Detect which cell encompasses the target text, then output its (x, y) center coordinate. 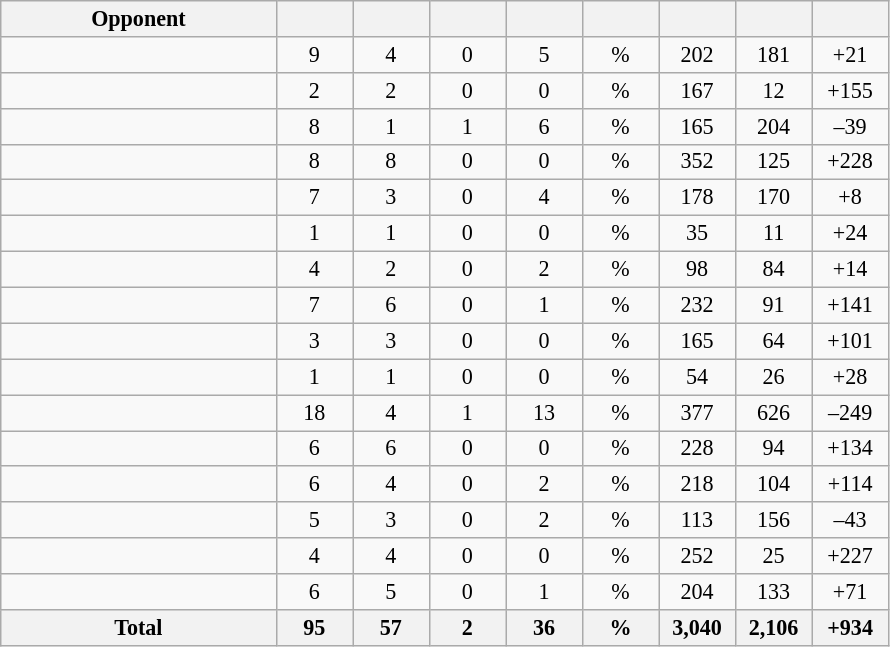
104 (774, 484)
3,040 (698, 627)
+141 (850, 305)
+114 (850, 484)
228 (698, 448)
+134 (850, 448)
218 (698, 484)
+14 (850, 269)
64 (774, 341)
9 (314, 54)
–39 (850, 126)
54 (698, 377)
84 (774, 269)
+71 (850, 591)
+28 (850, 377)
377 (698, 412)
57 (392, 627)
Total (138, 627)
125 (774, 162)
98 (698, 269)
626 (774, 412)
352 (698, 162)
156 (774, 520)
26 (774, 377)
+228 (850, 162)
252 (698, 556)
Opponent (138, 18)
+8 (850, 198)
12 (774, 90)
+101 (850, 341)
232 (698, 305)
–43 (850, 520)
202 (698, 54)
181 (774, 54)
13 (544, 412)
91 (774, 305)
25 (774, 556)
+24 (850, 233)
35 (698, 233)
+155 (850, 90)
167 (698, 90)
11 (774, 233)
18 (314, 412)
–249 (850, 412)
170 (774, 198)
+21 (850, 54)
95 (314, 627)
2,106 (774, 627)
94 (774, 448)
113 (698, 520)
178 (698, 198)
36 (544, 627)
133 (774, 591)
+934 (850, 627)
+227 (850, 556)
